Find where the given text appears and provide that cell's center as (x, y) coordinate. 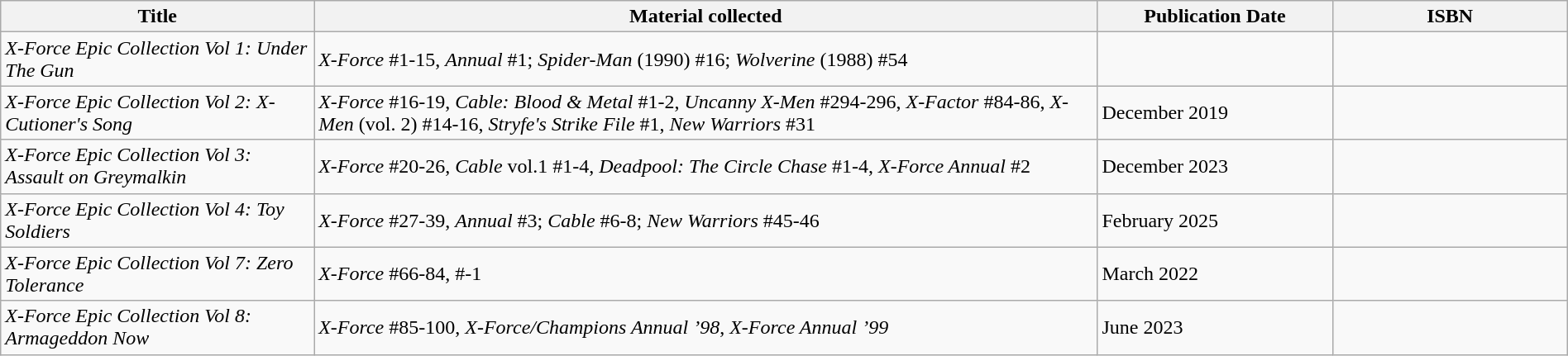
Material collected (706, 17)
X-Force #27-39, Annual #3; Cable #6-8; New Warriors #45-46 (706, 220)
X-Force Epic Collection Vol 1: Under The Gun (157, 59)
Title (157, 17)
X-Force Epic Collection Vol 7: Zero Tolerance (157, 274)
X-Force #1-15, Annual #1; Spider-Man (1990) #16; Wolverine (1988) #54 (706, 59)
X-Force #20-26, Cable vol.1 #1-4, Deadpool: The Circle Chase #1-4, X-Force Annual #2 (706, 167)
X-Force Epic Collection Vol 2: X-Cutioner's Song (157, 112)
Publication Date (1215, 17)
June 2023 (1215, 327)
December 2023 (1215, 167)
X-Force Epic Collection Vol 8: Armageddon Now (157, 327)
March 2022 (1215, 274)
X-Force #16-19, Cable: Blood & Metal #1-2, Uncanny X-Men #294-296, X-Factor #84-86, X-Men (vol. 2) #14-16, Stryfe's Strike File #1, New Warriors #31 (706, 112)
X-Force Epic Collection Vol 3: Assault on Greymalkin (157, 167)
February 2025 (1215, 220)
X-Force Epic Collection Vol 4: Toy Soldiers (157, 220)
ISBN (1450, 17)
X-Force #66-84, #-1 (706, 274)
X-Force #85-100, X-Force/Champions Annual ’98, X-Force Annual ’99 (706, 327)
December 2019 (1215, 112)
